Determine the [x, y] coordinate at the center of the cell enclosing the given text.  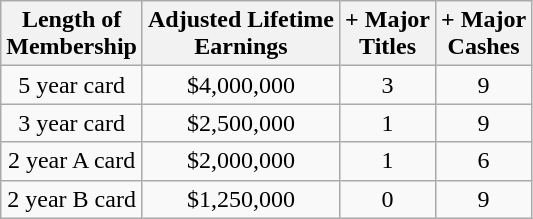
2 year A card [72, 161]
$2,500,000 [240, 123]
$4,000,000 [240, 85]
0 [388, 199]
3 [388, 85]
2 year B card [72, 199]
+ MajorTitles [388, 34]
5 year card [72, 85]
3 year card [72, 123]
6 [484, 161]
Adjusted LifetimeEarnings [240, 34]
+ MajorCashes [484, 34]
Length ofMembership [72, 34]
$1,250,000 [240, 199]
$2,000,000 [240, 161]
